Identify which cell holds the provided text, then report its [X, Y] central coordinate. 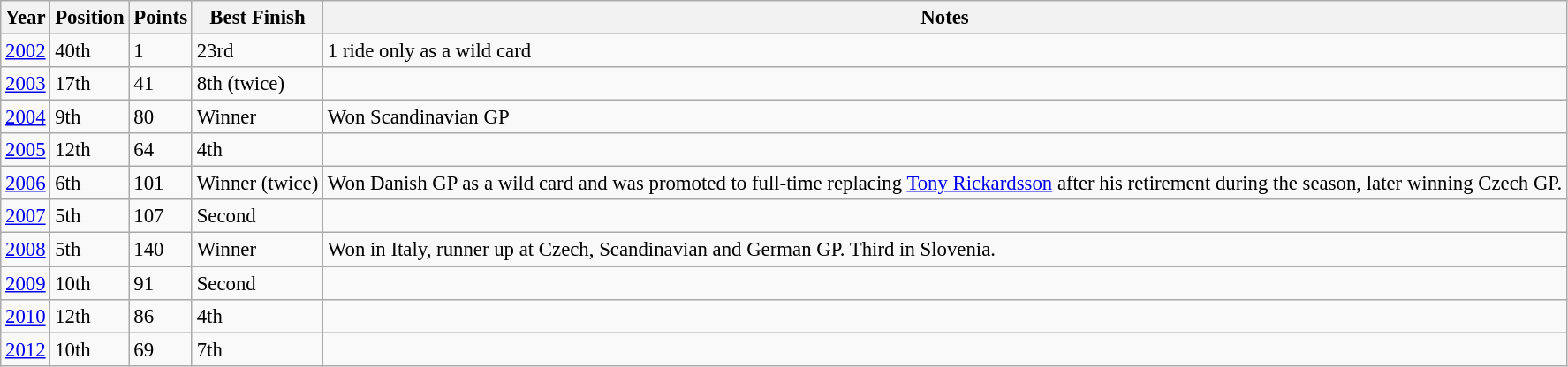
1 ride only as a wild card [945, 51]
2007 [26, 216]
8th (twice) [257, 84]
140 [161, 250]
41 [161, 84]
91 [161, 283]
Year [26, 18]
Won Scandinavian GP [945, 117]
101 [161, 183]
2009 [26, 283]
Won Danish GP as a wild card and was promoted to full-time replacing Tony Rickardsson after his retirement during the season, later winning Czech GP. [945, 183]
2010 [26, 316]
2003 [26, 84]
107 [161, 216]
40th [90, 51]
69 [161, 349]
7th [257, 349]
Best Finish [257, 18]
86 [161, 316]
23rd [257, 51]
Notes [945, 18]
6th [90, 183]
Position [90, 18]
2006 [26, 183]
2002 [26, 51]
Points [161, 18]
17th [90, 84]
2004 [26, 117]
Winner (twice) [257, 183]
2008 [26, 250]
Won in Italy, runner up at Czech, Scandinavian and German GP. Third in Slovenia. [945, 250]
9th [90, 117]
64 [161, 150]
80 [161, 117]
2005 [26, 150]
2012 [26, 349]
1 [161, 51]
